Scan for the cell matching the given text and deliver its (X, Y) coordinate at center. 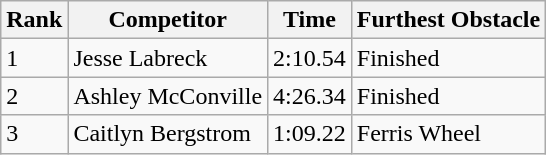
Ferris Wheel (448, 134)
Competitor (168, 20)
Jesse Labreck (168, 58)
2:10.54 (310, 58)
1:09.22 (310, 134)
3 (34, 134)
Caitlyn Bergstrom (168, 134)
Time (310, 20)
4:26.34 (310, 96)
2 (34, 96)
Furthest Obstacle (448, 20)
Rank (34, 20)
1 (34, 58)
Ashley McConville (168, 96)
